For the text-containing cell, return its midpoint in [X, Y] coordinate format. 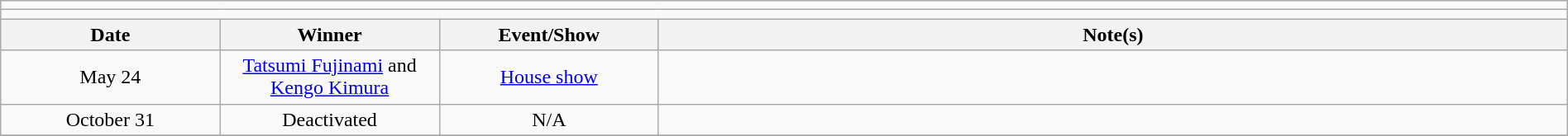
May 24 [111, 77]
Tatsumi Fujinami and Kengo Kimura [329, 77]
N/A [549, 120]
Event/Show [549, 35]
Date [111, 35]
Deactivated [329, 120]
October 31 [111, 120]
Winner [329, 35]
House show [549, 77]
Note(s) [1113, 35]
